From the cell containing the given text, extract its center point as [x, y] coordinate. 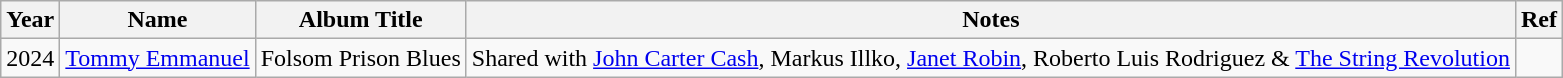
2024 [30, 58]
Name [158, 20]
Notes [990, 20]
Year [30, 20]
Shared with John Carter Cash, Markus Illko, Janet Robin, Roberto Luis Rodriguez & The String Revolution [990, 58]
Folsom Prison Blues [360, 58]
Ref [1538, 20]
Album Title [360, 20]
Tommy Emmanuel [158, 58]
